Scan for the cell matching the given text and deliver its [X, Y] coordinate at center. 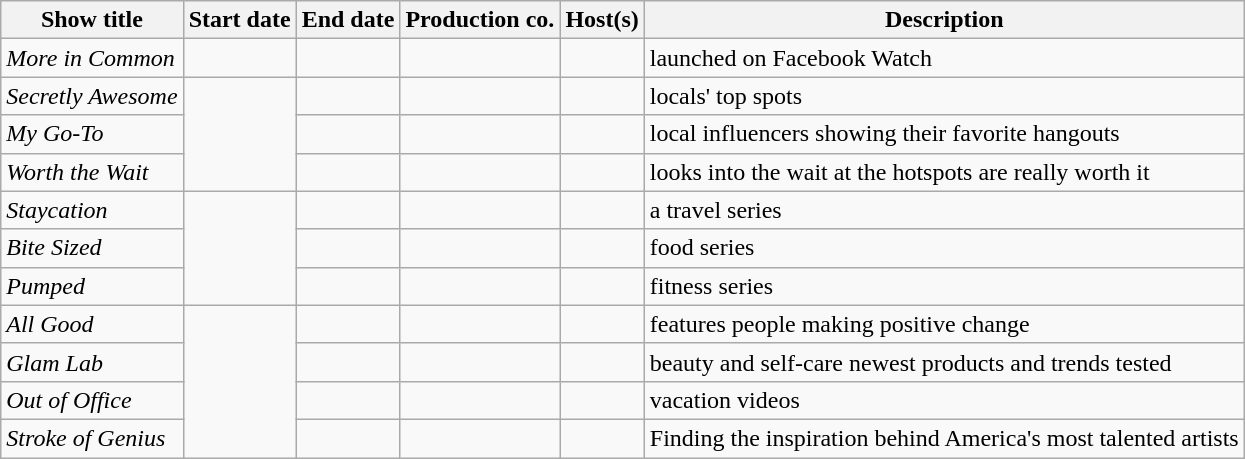
launched on Facebook Watch [944, 58]
vacation videos [944, 400]
looks into the wait at the hotspots are really worth it [944, 172]
More in Common [92, 58]
Glam Lab [92, 362]
food series [944, 248]
Secretly Awesome [92, 96]
Staycation [92, 210]
local influencers showing their favorite hangouts [944, 134]
My Go-To [92, 134]
Worth the Wait [92, 172]
Description [944, 20]
Pumped [92, 286]
locals' top spots [944, 96]
Finding the inspiration behind America's most talented artists [944, 438]
a travel series [944, 210]
Start date [240, 20]
End date [348, 20]
Show title [92, 20]
features people making positive change [944, 324]
Bite Sized [92, 248]
Stroke of Genius [92, 438]
Host(s) [602, 20]
beauty and self-care newest products and trends tested [944, 362]
fitness series [944, 286]
Out of Office [92, 400]
All Good [92, 324]
Production co. [480, 20]
